Determine the [x, y] coordinate at the center of the cell enclosing the given text.  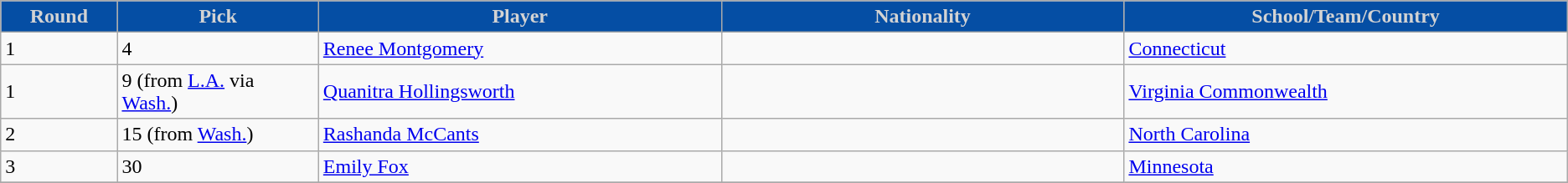
Quanitra Hollingsworth [519, 92]
15 (from Wash.) [218, 135]
30 [218, 166]
Minnesota [1345, 166]
4 [218, 48]
North Carolina [1345, 135]
Renee Montgomery [519, 48]
2 [59, 135]
School/Team/Country [1345, 17]
9 (from L.A. via Wash.) [218, 92]
Round [59, 17]
Connecticut [1345, 48]
3 [59, 166]
Emily Fox [519, 166]
Virginia Commonwealth [1345, 92]
Nationality [923, 17]
Player [519, 17]
Pick [218, 17]
Rashanda McCants [519, 135]
